Detect which cell encompasses the target text, then output its [x, y] center coordinate. 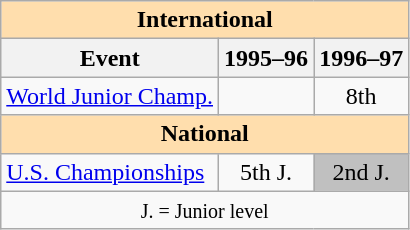
National [205, 134]
1996–97 [362, 58]
J. = Junior level [205, 210]
World Junior Champ. [110, 96]
International [205, 20]
8th [362, 96]
5th J. [266, 172]
2nd J. [362, 172]
1995–96 [266, 58]
Event [110, 58]
U.S. Championships [110, 172]
